Find where the given text appears and provide that cell's center as [X, Y] coordinate. 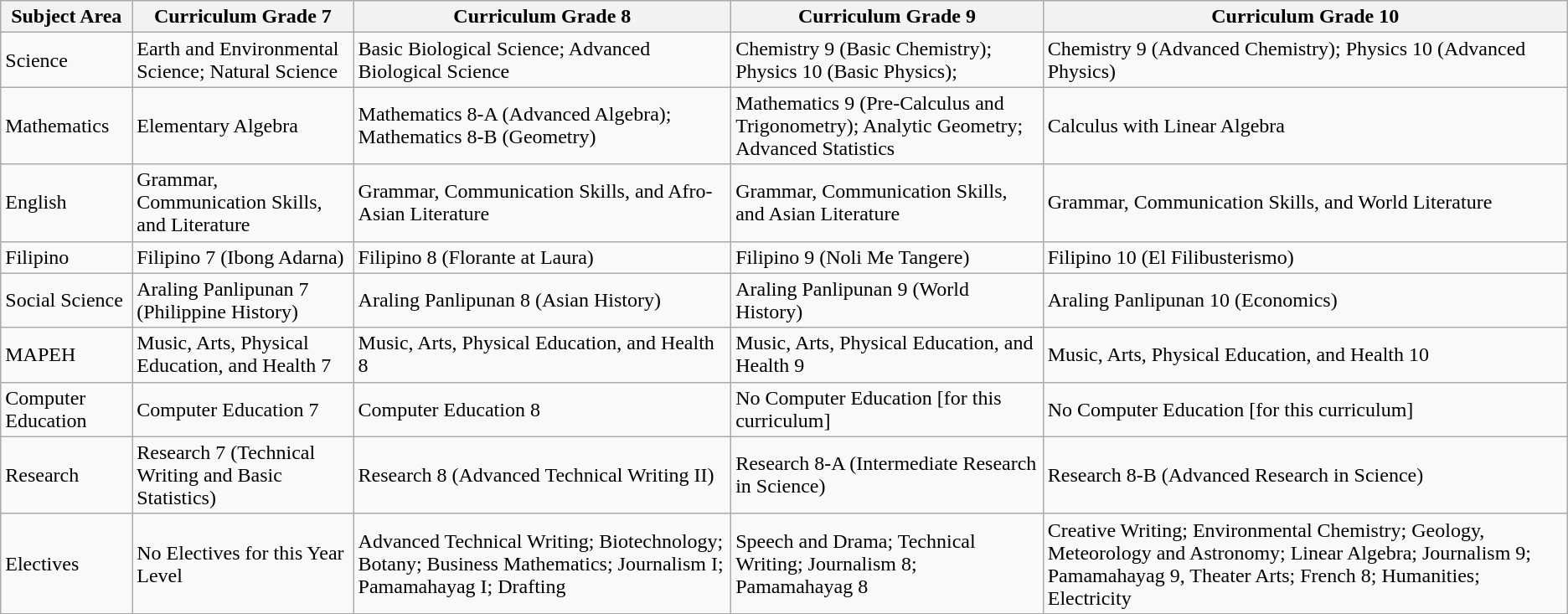
Chemistry 9 (Advanced Chemistry); Physics 10 (Advanced Physics) [1305, 60]
Chemistry 9 (Basic Chemistry); Physics 10 (Basic Physics); [888, 60]
No Electives for this Year Level [243, 563]
Filipino 8 (Florante at Laura) [543, 257]
Computer Education [67, 409]
Social Science [67, 300]
Earth and Environmental Science; Natural Science [243, 60]
Computer Education 7 [243, 409]
Calculus with Linear Algebra [1305, 126]
Music, Arts, Physical Education, and Health 8 [543, 355]
Curriculum Grade 10 [1305, 17]
Mathematics [67, 126]
Elementary Algebra [243, 126]
Curriculum Grade 8 [543, 17]
Araling Panlipunan 10 (Economics) [1305, 300]
Science [67, 60]
Filipino [67, 257]
Curriculum Grade 7 [243, 17]
Research 8 (Advanced Technical Writing II) [543, 475]
Research 8-B (Advanced Research in Science) [1305, 475]
MAPEH [67, 355]
Electives [67, 563]
Subject Area [67, 17]
Grammar, Communication Skills, and World Literature [1305, 203]
Filipino 9 (Noli Me Tangere) [888, 257]
Mathematics 9 (Pre-Calculus and Trigonometry); Analytic Geometry; Advanced Statistics [888, 126]
Grammar, Communication Skills, and Literature [243, 203]
Grammar, Communication Skills, and Asian Literature [888, 203]
Grammar, Communication Skills, and Afro-Asian Literature [543, 203]
Filipino 7 (Ibong Adarna) [243, 257]
Speech and Drama; Technical Writing; Journalism 8; Pamamahayag 8 [888, 563]
Filipino 10 (El Filibusterismo) [1305, 257]
Advanced Technical Writing; Biotechnology; Botany; Business Mathematics; Journalism I; Pamamahayag I; Drafting [543, 563]
Mathematics 8-A (Advanced Algebra); Mathematics 8-B (Geometry) [543, 126]
Araling Panlipunan 9 (World History) [888, 300]
Music, Arts, Physical Education, and Health 9 [888, 355]
English [67, 203]
Araling Panlipunan 7 (Philippine History) [243, 300]
Music, Arts, Physical Education, and Health 10 [1305, 355]
Curriculum Grade 9 [888, 17]
Basic Biological Science; Advanced Biological Science [543, 60]
Research 8-A (Intermediate Research in Science) [888, 475]
Research 7 (Technical Writing and Basic Statistics) [243, 475]
Computer Education 8 [543, 409]
Araling Panlipunan 8 (Asian History) [543, 300]
Research [67, 475]
Music, Arts, Physical Education, and Health 7 [243, 355]
